Find where the given text appears and provide that cell's center as (x, y) coordinate. 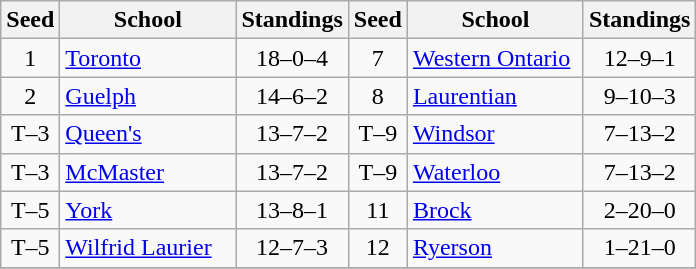
Wilfrid Laurier (148, 248)
York (148, 210)
Queen's (148, 134)
McMaster (148, 172)
13–8–1 (292, 210)
12 (378, 248)
Laurentian (495, 96)
Western Ontario (495, 58)
Guelph (148, 96)
Ryerson (495, 248)
11 (378, 210)
2 (30, 96)
Brock (495, 210)
14–6–2 (292, 96)
18–0–4 (292, 58)
Waterloo (495, 172)
12–9–1 (639, 58)
8 (378, 96)
1 (30, 58)
Toronto (148, 58)
2–20–0 (639, 210)
1–21–0 (639, 248)
7 (378, 58)
9–10–3 (639, 96)
Windsor (495, 134)
12–7–3 (292, 248)
